Locate the cell with the specified text and output its [x, y] center coordinate. 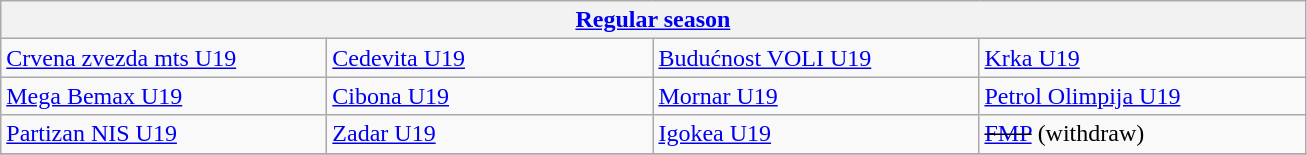
Igokea U19 [816, 134]
Zadar U19 [490, 134]
Mornar U19 [816, 96]
Budućnost VOLI U19 [816, 58]
Crvena zvezda mts U19 [164, 58]
Mega Bemax U19 [164, 96]
Cedevita U19 [490, 58]
Krka U19 [1142, 58]
Regular season [653, 20]
Partizan NIS U19 [164, 134]
FMP (withdraw) [1142, 134]
Cibona U19 [490, 96]
Petrol Olimpija U19 [1142, 96]
